Return [X, Y] of the center of cell containing provided text 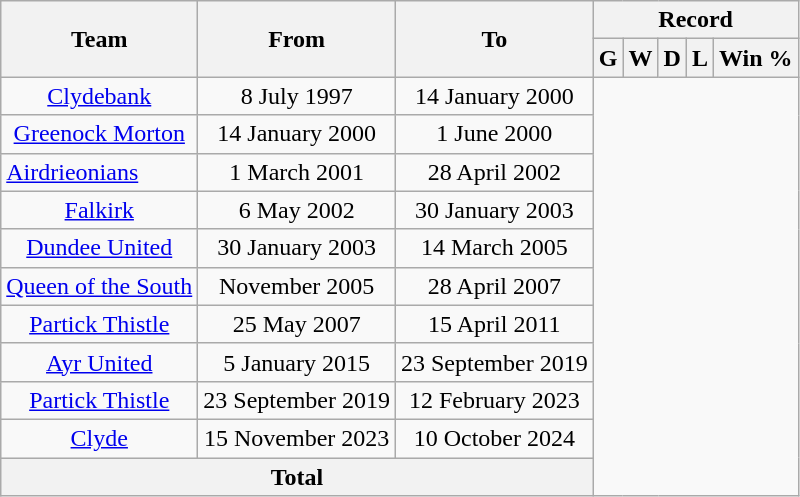
Clyde [100, 438]
Airdrieonians [100, 172]
12 February 2023 [494, 400]
5 January 2015 [297, 362]
25 May 2007 [297, 324]
Clydebank [100, 96]
Record [696, 20]
Queen of the South [100, 286]
10 October 2024 [494, 438]
D [672, 58]
Total [297, 477]
Dundee United [100, 248]
6 May 2002 [297, 210]
1 June 2000 [494, 134]
W [640, 58]
8 July 1997 [297, 96]
November 2005 [297, 286]
14 March 2005 [494, 248]
28 April 2007 [494, 286]
From [297, 39]
To [494, 39]
L [700, 58]
Team [100, 39]
Falkirk [100, 210]
28 April 2002 [494, 172]
G [608, 58]
15 November 2023 [297, 438]
Win % [756, 58]
15 April 2011 [494, 324]
1 March 2001 [297, 172]
Ayr United [100, 362]
Greenock Morton [100, 134]
